Find where the given text appears and provide that cell's center as [x, y] coordinate. 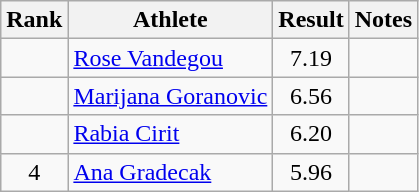
6.20 [311, 134]
Rose Vandegou [170, 58]
Ana Gradecak [170, 172]
Athlete [170, 20]
4 [34, 172]
6.56 [311, 96]
Result [311, 20]
5.96 [311, 172]
Rank [34, 20]
Marijana Goranovic [170, 96]
Rabia Cirit [170, 134]
Notes [383, 20]
7.19 [311, 58]
